For the text-containing cell, return its midpoint in (X, Y) coordinate format. 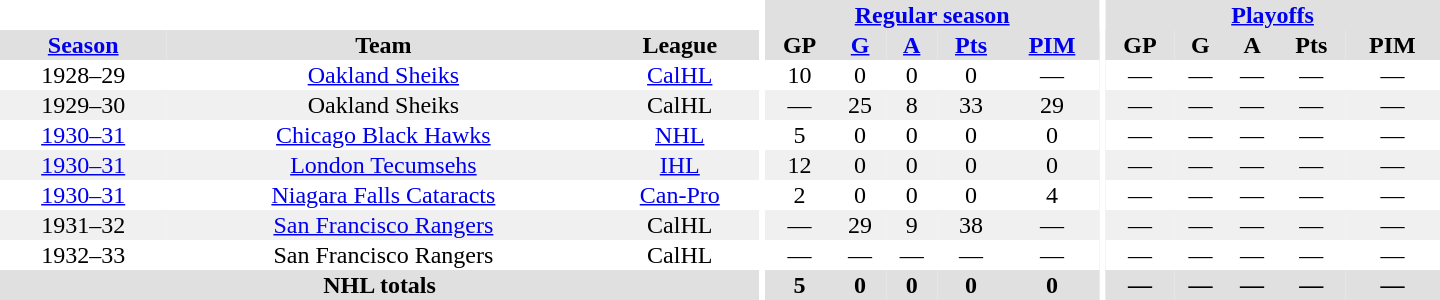
8 (912, 105)
1928–29 (83, 75)
League (680, 45)
NHL totals (380, 285)
Niagara Falls Cataracts (383, 195)
Playoffs (1272, 15)
9 (912, 225)
London Tecumsehs (383, 165)
1932–33 (83, 255)
IHL (680, 165)
Can-Pro (680, 195)
33 (972, 105)
4 (1052, 195)
38 (972, 225)
Regular season (932, 15)
1931–32 (83, 225)
25 (860, 105)
Chicago Black Hawks (383, 135)
Season (83, 45)
1929–30 (83, 105)
2 (800, 195)
12 (800, 165)
10 (800, 75)
Team (383, 45)
NHL (680, 135)
